Return the (x, y) coordinate for the center point of the cell that contains the specified text.  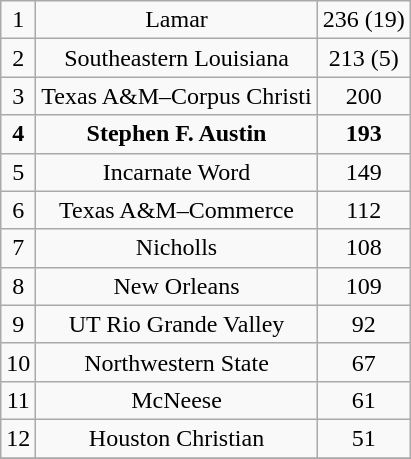
8 (18, 286)
Texas A&M–Corpus Christi (176, 96)
193 (364, 134)
Stephen F. Austin (176, 134)
236 (19) (364, 20)
51 (364, 438)
Northwestern State (176, 362)
2 (18, 58)
108 (364, 248)
213 (5) (364, 58)
Southeastern Louisiana (176, 58)
Incarnate Word (176, 172)
6 (18, 210)
5 (18, 172)
61 (364, 400)
112 (364, 210)
149 (364, 172)
McNeese (176, 400)
12 (18, 438)
Lamar (176, 20)
7 (18, 248)
10 (18, 362)
92 (364, 324)
Texas A&M–Commerce (176, 210)
109 (364, 286)
67 (364, 362)
New Orleans (176, 286)
200 (364, 96)
9 (18, 324)
Houston Christian (176, 438)
1 (18, 20)
UT Rio Grande Valley (176, 324)
3 (18, 96)
11 (18, 400)
4 (18, 134)
Nicholls (176, 248)
